From the cell containing the given text, extract its center point as [X, Y] coordinate. 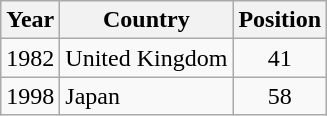
United Kingdom [146, 58]
Country [146, 20]
Year [30, 20]
1982 [30, 58]
58 [280, 96]
Japan [146, 96]
Position [280, 20]
1998 [30, 96]
41 [280, 58]
